Return the [x, y] coordinate for the center point of the cell that contains the specified text.  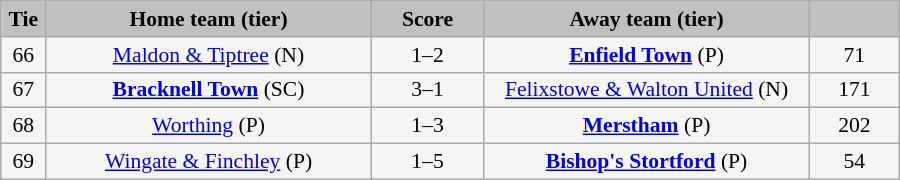
1–2 [427, 55]
67 [24, 90]
Felixstowe & Walton United (N) [647, 90]
3–1 [427, 90]
Maldon & Tiptree (N) [209, 55]
Home team (tier) [209, 19]
202 [854, 126]
71 [854, 55]
Bishop's Stortford (P) [647, 162]
66 [24, 55]
69 [24, 162]
Merstham (P) [647, 126]
1–5 [427, 162]
Bracknell Town (SC) [209, 90]
1–3 [427, 126]
Score [427, 19]
171 [854, 90]
Away team (tier) [647, 19]
68 [24, 126]
Worthing (P) [209, 126]
Enfield Town (P) [647, 55]
54 [854, 162]
Wingate & Finchley (P) [209, 162]
Tie [24, 19]
